Locate the cell with the specified text and output its [x, y] center coordinate. 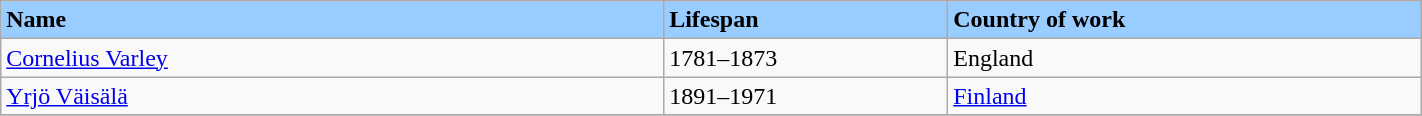
Name [332, 20]
England [1185, 58]
Country of work [1185, 20]
Cornelius Varley [332, 58]
Lifespan [806, 20]
1891–1971 [806, 96]
1781–1873 [806, 58]
Yrjö Väisälä [332, 96]
Finland [1185, 96]
